Search for the cell housing the specified text and yield its (x, y) center coordinate. 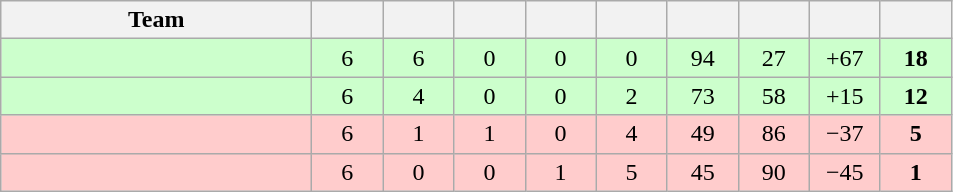
2 (632, 96)
−37 (844, 134)
86 (774, 134)
+67 (844, 58)
90 (774, 172)
49 (702, 134)
Team (156, 20)
−45 (844, 172)
73 (702, 96)
18 (916, 58)
12 (916, 96)
27 (774, 58)
58 (774, 96)
94 (702, 58)
45 (702, 172)
+15 (844, 96)
